Provide the [x, y] coordinate of the cell's center where the given text is located.  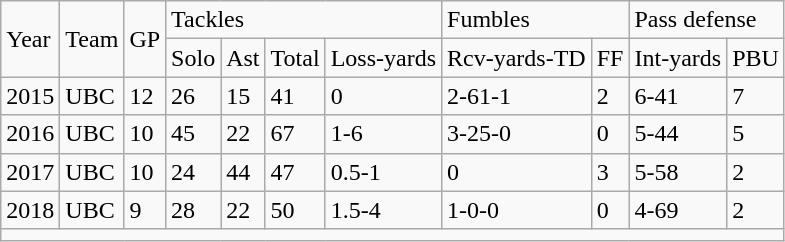
2016 [30, 134]
9 [145, 210]
6-41 [678, 96]
1.5-4 [383, 210]
Pass defense [706, 20]
4-69 [678, 210]
26 [194, 96]
0.5-1 [383, 172]
28 [194, 210]
Team [92, 39]
15 [243, 96]
5 [756, 134]
5-44 [678, 134]
PBU [756, 58]
3-25-0 [517, 134]
Tackles [304, 20]
41 [295, 96]
Ast [243, 58]
7 [756, 96]
44 [243, 172]
Total [295, 58]
1-0-0 [517, 210]
2017 [30, 172]
45 [194, 134]
50 [295, 210]
2015 [30, 96]
24 [194, 172]
Loss-yards [383, 58]
67 [295, 134]
3 [610, 172]
5-58 [678, 172]
Year [30, 39]
Rcv-yards-TD [517, 58]
12 [145, 96]
Solo [194, 58]
2018 [30, 210]
Fumbles [536, 20]
FF [610, 58]
Int-yards [678, 58]
47 [295, 172]
GP [145, 39]
2-61-1 [517, 96]
1-6 [383, 134]
